Capture the cell that displays the provided text and extract its [x, y] central coordinate. 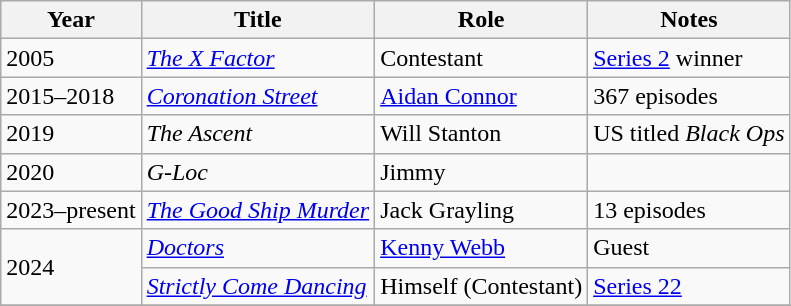
2019 [71, 134]
Himself (Contestant) [482, 286]
13 episodes [689, 210]
Jack Grayling [482, 210]
Role [482, 20]
Doctors [258, 248]
Year [71, 20]
The Good Ship Murder [258, 210]
Jimmy [482, 172]
2005 [71, 58]
The Ascent [258, 134]
Will Stanton [482, 134]
Guest [689, 248]
Title [258, 20]
US titled Black Ops [689, 134]
367 episodes [689, 96]
The X Factor [258, 58]
2024 [71, 267]
2015–2018 [71, 96]
2020 [71, 172]
Aidan Connor [482, 96]
Coronation Street [258, 96]
Series 22 [689, 286]
G-Loc [258, 172]
Strictly Come Dancing [258, 286]
Kenny Webb [482, 248]
Contestant [482, 58]
Notes [689, 20]
Series 2 winner [689, 58]
2023–present [71, 210]
